For the text-containing cell, return its midpoint in [X, Y] coordinate format. 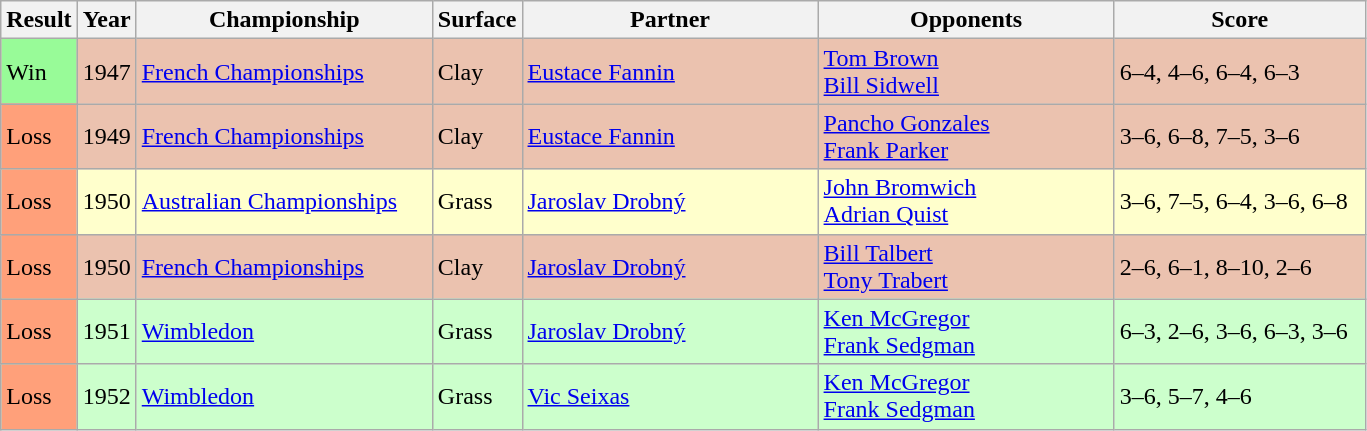
Australian Championships [284, 202]
Vic Seixas [670, 396]
3–6, 6–8, 7–5, 3–6 [1240, 136]
Score [1240, 20]
1952 [106, 396]
Year [106, 20]
1949 [106, 136]
2–6, 6–1, 8–10, 2–6 [1240, 266]
1951 [106, 332]
John Bromwich Adrian Quist [966, 202]
3–6, 7–5, 6–4, 3–6, 6–8 [1240, 202]
Surface [477, 20]
Championship [284, 20]
3–6, 5–7, 4–6 [1240, 396]
Pancho Gonzales Frank Parker [966, 136]
Win [39, 72]
Tom Brown Bill Sidwell [966, 72]
Bill Talbert Tony Trabert [966, 266]
6–4, 4–6, 6–4, 6–3 [1240, 72]
Opponents [966, 20]
6–3, 2–6, 3–6, 6–3, 3–6 [1240, 332]
1947 [106, 72]
Partner [670, 20]
Result [39, 20]
